Extract the (X, Y) coordinate from the center of the cell holding the provided text.  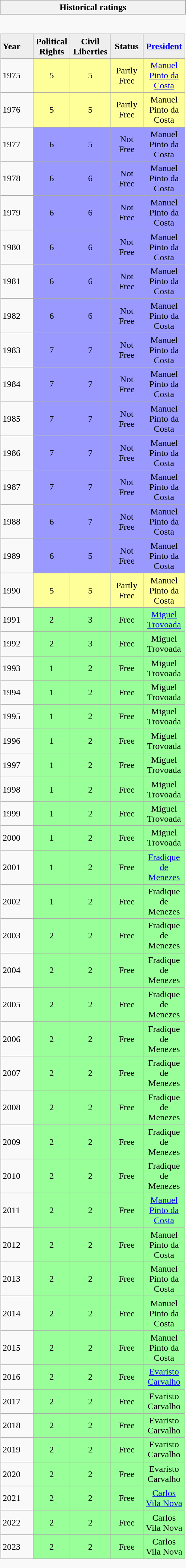
2004 (17, 970)
1977 (17, 144)
1984 (17, 384)
1978 (17, 179)
Year (17, 46)
2001 (17, 867)
1994 (17, 693)
1985 (17, 419)
1987 (17, 487)
2017 (17, 1401)
2014 (17, 1313)
1989 (17, 556)
2000 (17, 838)
1999 (17, 813)
2013 (17, 1279)
1979 (17, 213)
1995 (17, 717)
1988 (17, 522)
2022 (17, 1523)
1982 (17, 316)
2009 (17, 1142)
2018 (17, 1426)
1996 (17, 741)
1991 (17, 620)
2023 (17, 1546)
1975 (17, 75)
Political Rights (52, 46)
1990 (17, 590)
2008 (17, 1107)
1981 (17, 281)
2019 (17, 1449)
Civil Liberties (90, 46)
1992 (17, 643)
2010 (17, 1176)
2002 (17, 901)
2003 (17, 936)
2007 (17, 1073)
1976 (17, 110)
2006 (17, 1039)
1986 (17, 453)
2020 (17, 1474)
2012 (17, 1245)
1997 (17, 765)
2011 (17, 1210)
2015 (17, 1348)
1998 (17, 790)
1980 (17, 247)
1983 (17, 350)
Historical ratings (93, 7)
2005 (17, 1004)
2021 (17, 1498)
2016 (17, 1377)
1993 (17, 668)
Status (126, 46)
President (164, 46)
